Scan for the cell matching the given text and deliver its [x, y] coordinate at center. 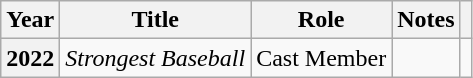
Role [322, 20]
Cast Member [322, 58]
2022 [30, 58]
Strongest Baseball [156, 58]
Title [156, 20]
Notes [426, 20]
Year [30, 20]
